Determine the (x, y) coordinate at the center of the cell enclosing the given text.  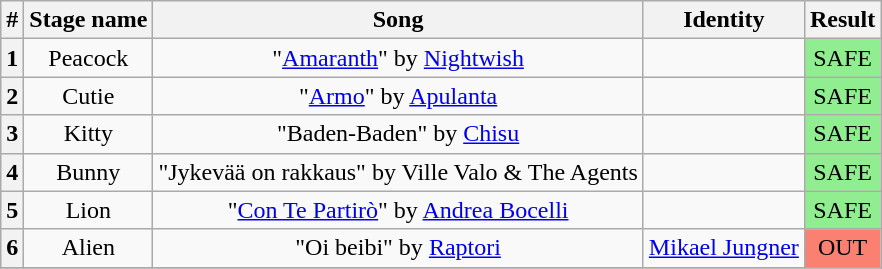
Cutie (88, 96)
Bunny (88, 172)
"Baden-Baden" by Chisu (398, 134)
Lion (88, 210)
Peacock (88, 58)
2 (12, 96)
5 (12, 210)
"Amaranth" by Nightwish (398, 58)
1 (12, 58)
6 (12, 248)
"Oi beibi" by Raptori (398, 248)
3 (12, 134)
4 (12, 172)
Result (842, 20)
Identity (724, 20)
Kitty (88, 134)
"Con Te Partirò" by Andrea Bocelli (398, 210)
# (12, 20)
"Jykevää on rakkaus" by Ville Valo & The Agents (398, 172)
Song (398, 20)
Alien (88, 248)
Mikael Jungner (724, 248)
"Armo" by Apulanta (398, 96)
OUT (842, 248)
Stage name (88, 20)
